Capture the cell that displays the provided text and extract its (x, y) central coordinate. 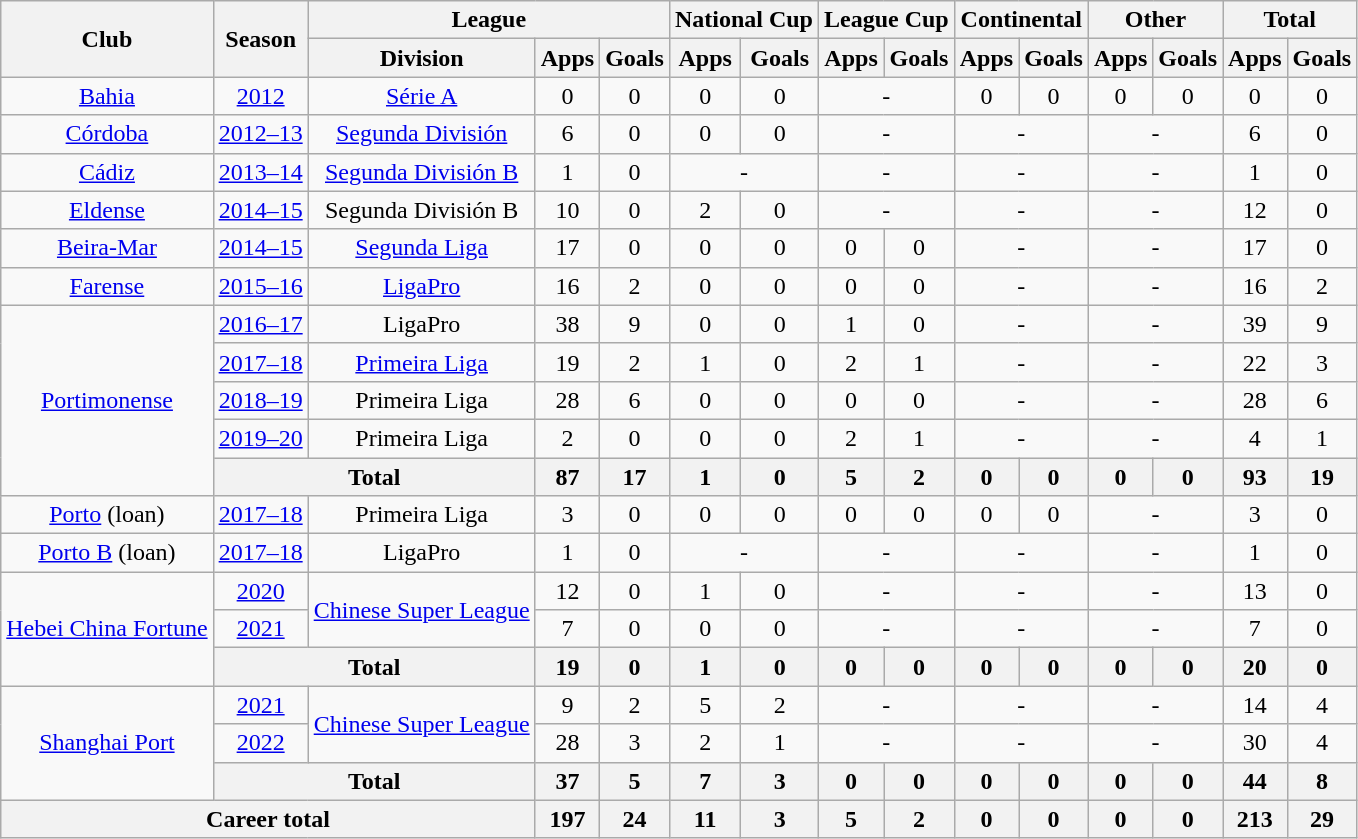
Segunda División (422, 134)
Farense (107, 286)
30 (1255, 743)
Porto B (loan) (107, 553)
87 (567, 477)
Porto (loan) (107, 515)
Série A (422, 96)
2012 (260, 96)
22 (1255, 362)
39 (1255, 324)
2018–19 (260, 400)
93 (1255, 477)
League Cup (886, 20)
37 (567, 781)
National Cup (744, 20)
44 (1255, 781)
Portimonense (107, 400)
10 (567, 210)
Beira-Mar (107, 248)
2022 (260, 743)
Other (1155, 20)
Cádiz (107, 172)
13 (1255, 591)
Eldense (107, 210)
2020 (260, 591)
2012–13 (260, 134)
213 (1255, 819)
Career total (268, 819)
2019–20 (260, 438)
20 (1255, 667)
Season (260, 39)
Bahia (107, 96)
29 (1322, 819)
38 (567, 324)
League (488, 20)
14 (1255, 705)
11 (705, 819)
8 (1322, 781)
Córdoba (107, 134)
Shanghai Port (107, 743)
24 (635, 819)
2016–17 (260, 324)
Segunda Liga (422, 248)
Hebei China Fortune (107, 629)
197 (567, 819)
Continental (1021, 20)
2015–16 (260, 286)
2013–14 (260, 172)
Club (107, 39)
Division (422, 58)
